Detect which cell encompasses the target text, then output its (X, Y) center coordinate. 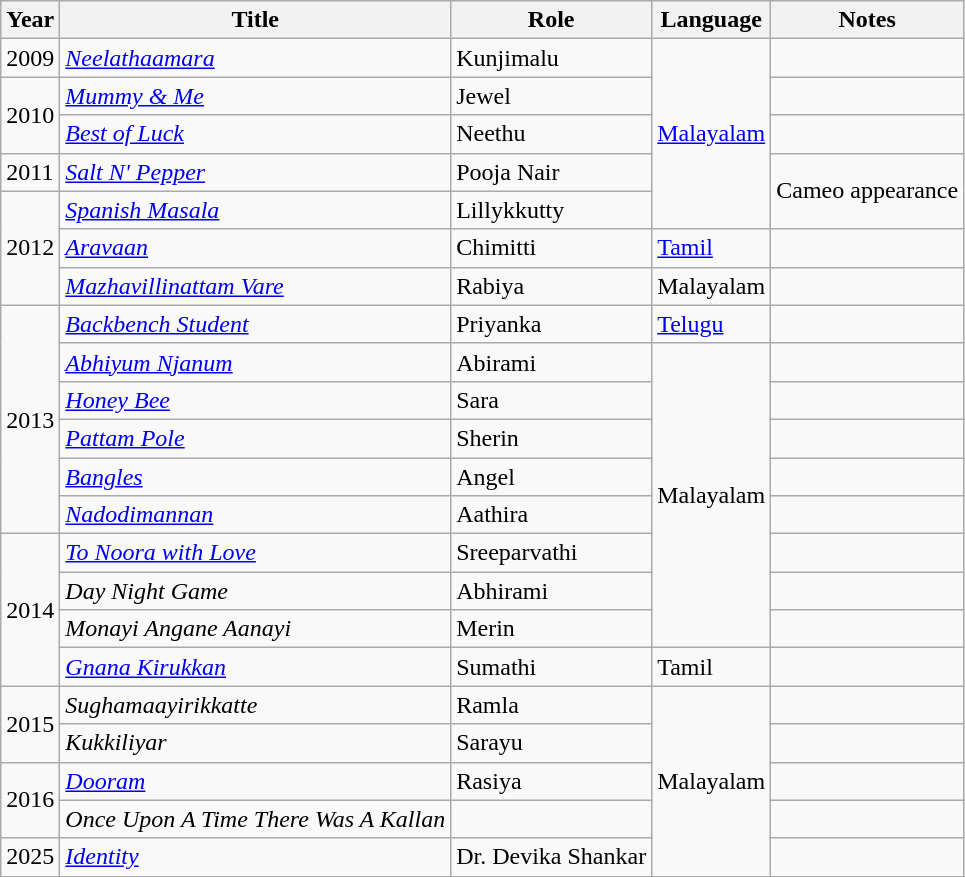
Kukkiliyar (256, 743)
Language (712, 20)
Dr. Devika Shankar (552, 857)
Nadodimannan (256, 515)
Kunjimalu (552, 58)
Title (256, 20)
Priyanka (552, 324)
Once Upon A Time There Was A Kallan (256, 819)
2016 (30, 800)
Best of Luck (256, 134)
Monayi Angane Aanayi (256, 629)
Merin (552, 629)
Chimitti (552, 248)
2025 (30, 857)
Neelathaamara (256, 58)
Aravaan (256, 248)
Abhiyum Njanum (256, 362)
Sarayu (552, 743)
Telugu (712, 324)
Salt N' Pepper (256, 172)
Year (30, 20)
2013 (30, 419)
Abirami (552, 362)
Cameo appearance (868, 191)
2014 (30, 610)
Lillykkutty (552, 210)
Sherin (552, 438)
Sara (552, 400)
Spanish Masala (256, 210)
2011 (30, 172)
Pooja Nair (552, 172)
Abhirami (552, 591)
Sumathi (552, 667)
Mazhavillinattam Vare (256, 286)
Dooram (256, 781)
Gnana Kirukkan (256, 667)
Pattam Pole (256, 438)
Ramla (552, 705)
Aathira (552, 515)
2010 (30, 115)
Day Night Game (256, 591)
Neethu (552, 134)
Rasiya (552, 781)
Sreeparvathi (552, 553)
Rabiya (552, 286)
Honey Bee (256, 400)
2015 (30, 724)
Jewel (552, 96)
Mummy & Me (256, 96)
To Noora with Love (256, 553)
Identity (256, 857)
Notes (868, 20)
Bangles (256, 477)
Sughamaayirikkatte (256, 705)
2012 (30, 248)
Backbench Student (256, 324)
Role (552, 20)
Angel (552, 477)
2009 (30, 58)
